Search for the cell housing the specified text and yield its [X, Y] center coordinate. 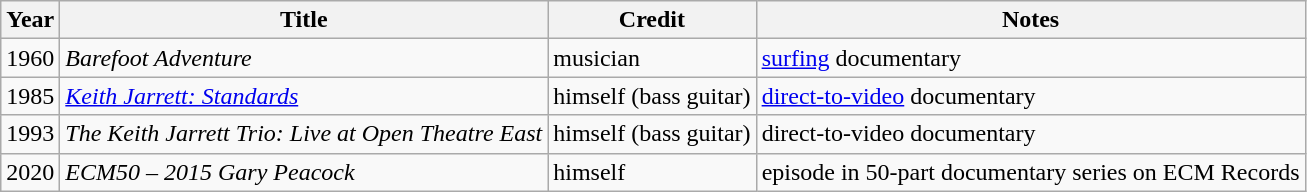
The Keith Jarrett Trio: Live at Open Theatre East [304, 134]
Year [30, 20]
Credit [652, 20]
surfing documentary [1030, 58]
Notes [1030, 20]
2020 [30, 172]
himself [652, 172]
Keith Jarrett: Standards [304, 96]
ECM50 – 2015 Gary Peacock [304, 172]
1985 [30, 96]
Title [304, 20]
musician [652, 58]
1993 [30, 134]
episode in 50-part documentary series on ECM Records [1030, 172]
Barefoot Adventure [304, 58]
1960 [30, 58]
